For the text-containing cell, return its midpoint in [x, y] coordinate format. 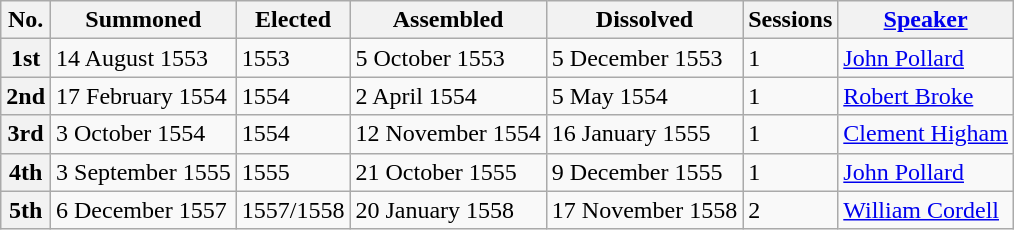
5 May 1554 [644, 96]
Speaker [926, 20]
2 [790, 210]
1557/1558 [293, 210]
1st [26, 58]
Clement Higham [926, 134]
5 October 1553 [448, 58]
3 October 1554 [144, 134]
16 January 1555 [644, 134]
17 February 1554 [144, 96]
2nd [26, 96]
Sessions [790, 20]
20 January 1558 [448, 210]
12 November 1554 [448, 134]
5 December 1553 [644, 58]
14 August 1553 [144, 58]
Robert Broke [926, 96]
Summoned [144, 20]
2 April 1554 [448, 96]
5th [26, 210]
6 December 1557 [144, 210]
4th [26, 172]
17 November 1558 [644, 210]
1555 [293, 172]
3rd [26, 134]
Dissolved [644, 20]
9 December 1555 [644, 172]
3 September 1555 [144, 172]
No. [26, 20]
Assembled [448, 20]
Elected [293, 20]
William Cordell [926, 210]
21 October 1555 [448, 172]
1553 [293, 58]
